Identify which cell holds the provided text, then report its (X, Y) central coordinate. 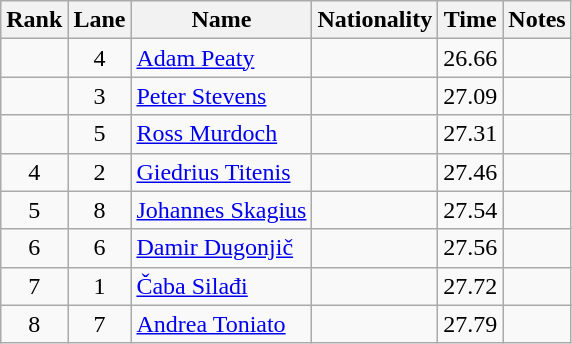
Time (470, 20)
Peter Stevens (222, 96)
27.31 (470, 134)
27.54 (470, 210)
Name (222, 20)
Rank (34, 20)
27.56 (470, 248)
Čaba Silađi (222, 286)
Giedrius Titenis (222, 172)
Nationality (375, 20)
27.79 (470, 324)
27.72 (470, 286)
3 (100, 96)
Notes (537, 20)
27.09 (470, 96)
Adam Peaty (222, 58)
Andrea Toniato (222, 324)
Ross Murdoch (222, 134)
Johannes Skagius (222, 210)
27.46 (470, 172)
Lane (100, 20)
2 (100, 172)
26.66 (470, 58)
Damir Dugonjič (222, 248)
1 (100, 286)
